Search for the cell housing the specified text and yield its [x, y] center coordinate. 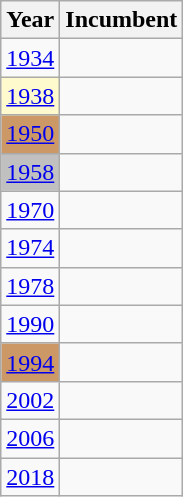
2018 [30, 477]
2002 [30, 400]
1934 [30, 58]
1974 [30, 248]
1938 [30, 96]
1990 [30, 324]
1958 [30, 172]
1978 [30, 286]
1970 [30, 210]
1994 [30, 362]
Year [30, 20]
1950 [30, 134]
Incumbent [122, 20]
2006 [30, 438]
